Scan for the cell matching the given text and deliver its (X, Y) coordinate at center. 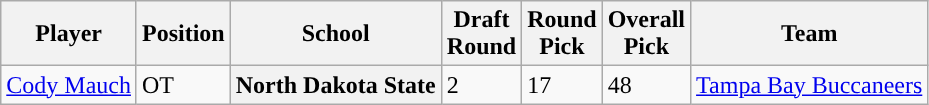
48 (646, 85)
Tampa Bay Buccaneers (810, 85)
RoundPick (562, 34)
Cody Mauch (69, 85)
Player (69, 34)
2 (481, 85)
North Dakota State (336, 85)
Position (183, 34)
Team (810, 34)
OT (183, 85)
School (336, 34)
OverallPick (646, 34)
DraftRound (481, 34)
17 (562, 85)
